Determine the (X, Y) coordinate at the center of the cell enclosing the given text.  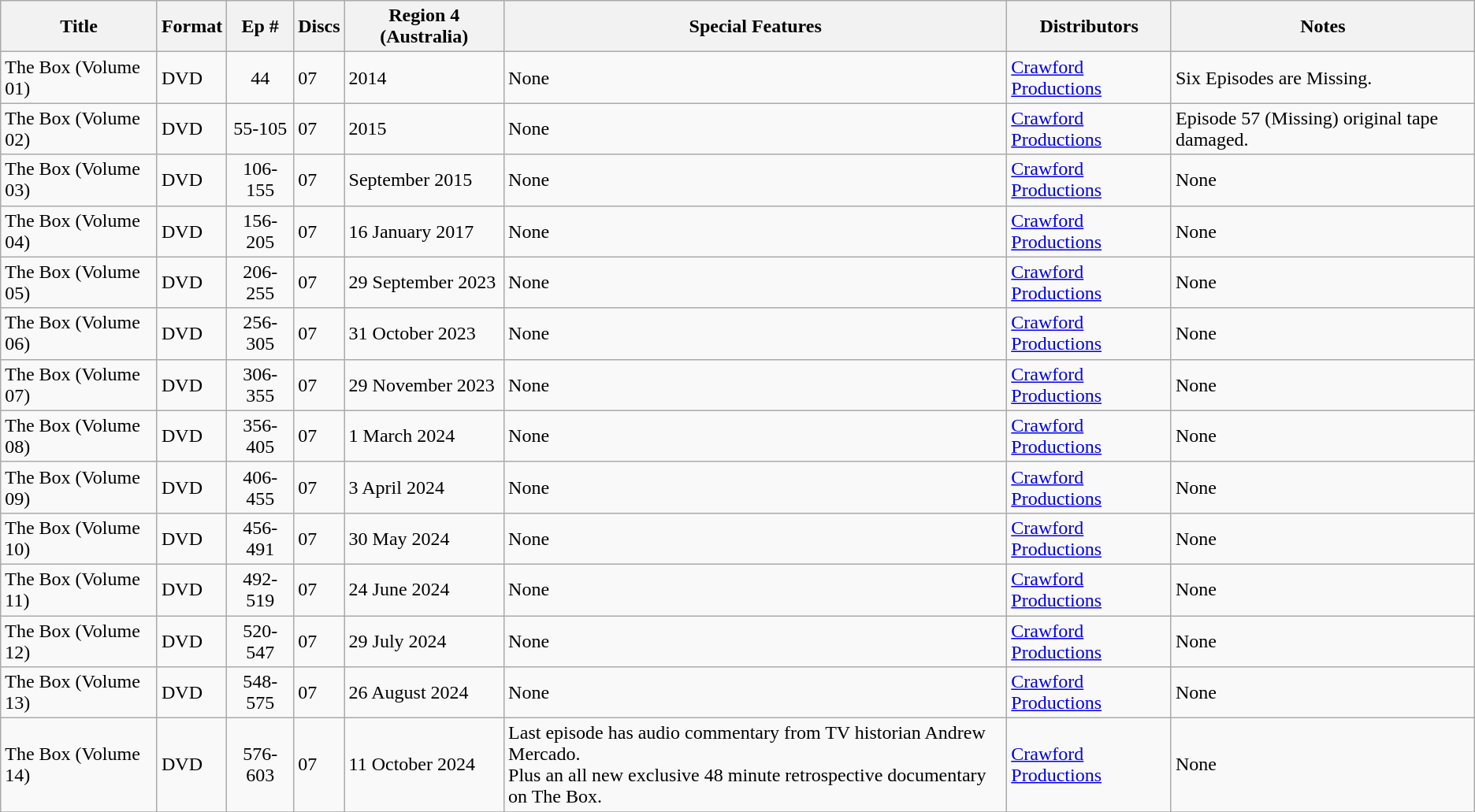
31 October 2023 (424, 334)
29 July 2024 (424, 641)
206-255 (260, 282)
456-491 (260, 539)
Six Episodes are Missing. (1322, 77)
Ep # (260, 27)
26 August 2024 (424, 693)
The Box (Volume 14) (79, 766)
September 2015 (424, 180)
2015 (424, 129)
1 March 2024 (424, 436)
The Box (Volume 02) (79, 129)
The Box (Volume 09) (79, 487)
Title (79, 27)
The Box (Volume 01) (79, 77)
29 September 2023 (424, 282)
156-205 (260, 232)
520-547 (260, 641)
24 June 2024 (424, 589)
Discs (319, 27)
11 October 2024 (424, 766)
The Box (Volume 05) (79, 282)
3 April 2024 (424, 487)
256-305 (260, 334)
Special Features (756, 27)
The Box (Volume 04) (79, 232)
The Box (Volume 10) (79, 539)
The Box (Volume 11) (79, 589)
492-519 (260, 589)
Region 4 (Australia) (424, 27)
Distributors (1089, 27)
548-575 (260, 693)
44 (260, 77)
The Box (Volume 06) (79, 334)
Format (191, 27)
576-603 (260, 766)
The Box (Volume 08) (79, 436)
The Box (Volume 12) (79, 641)
The Box (Volume 13) (79, 693)
Notes (1322, 27)
The Box (Volume 03) (79, 180)
30 May 2024 (424, 539)
2014 (424, 77)
16 January 2017 (424, 232)
306-355 (260, 384)
Last episode has audio commentary from TV historian Andrew Mercado.Plus an all new exclusive 48 minute retrospective documentary on The Box. (756, 766)
356-405 (260, 436)
55-105 (260, 129)
The Box (Volume 07) (79, 384)
406-455 (260, 487)
29 November 2023 (424, 384)
Episode 57 (Missing) original tape damaged. (1322, 129)
106-155 (260, 180)
